Locate the cell with the specified text and output its (X, Y) center coordinate. 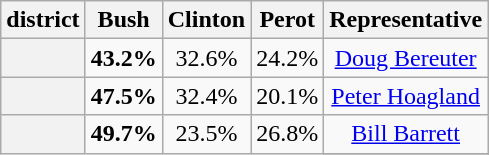
20.1% (288, 96)
Clinton (206, 20)
Bill Barrett (406, 134)
24.2% (288, 58)
Bush (124, 20)
Perot (288, 20)
Representative (406, 20)
32.4% (206, 96)
32.6% (206, 58)
49.7% (124, 134)
26.8% (288, 134)
Peter Hoagland (406, 96)
district (43, 20)
43.2% (124, 58)
Doug Bereuter (406, 58)
23.5% (206, 134)
47.5% (124, 96)
